Identify which cell holds the provided text, then report its (x, y) central coordinate. 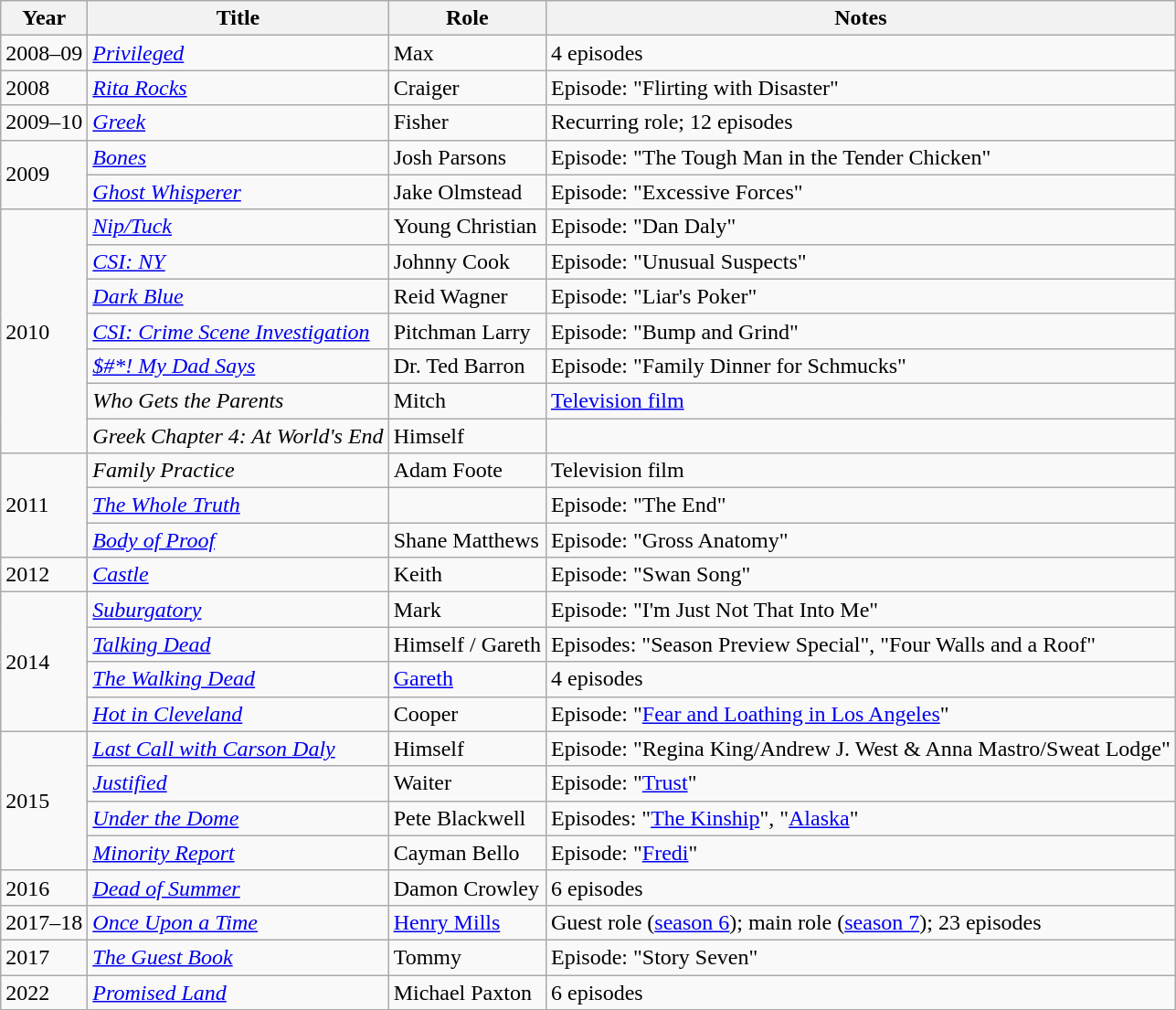
2009 (44, 175)
2010 (44, 331)
Greek (238, 122)
Hot in Cleveland (238, 714)
Damon Crowley (467, 888)
Tommy (467, 957)
Episodes: "The Kinship", "Alaska" (861, 818)
The Guest Book (238, 957)
Episode: "Dan Daly" (861, 227)
Episode: "Regina King/Andrew J. West & Anna Mastro/Sweat Lodge" (861, 749)
2008 (44, 88)
Who Gets the Parents (238, 400)
2022 (44, 992)
Episode: "Swan Song" (861, 575)
Michael Paxton (467, 992)
Episode: "Gross Anatomy" (861, 540)
Craiger (467, 88)
Dark Blue (238, 296)
Fisher (467, 122)
Episode: "Fear and Loathing in Los Angeles" (861, 714)
Himself / Gareth (467, 644)
2017–18 (44, 922)
Castle (238, 575)
Recurring role; 12 episodes (861, 122)
CSI: NY (238, 261)
Pitchman Larry (467, 331)
Episodes: "Season Preview Special", "Four Walls and a Roof" (861, 644)
2008–09 (44, 53)
Episode: "Story Seven" (861, 957)
Episode: "Unusual Suspects" (861, 261)
Episode: "Family Dinner for Schmucks" (861, 366)
Reid Wagner (467, 296)
Title (238, 18)
Young Christian (467, 227)
Waiter (467, 783)
Episode: "Liar's Poker" (861, 296)
2016 (44, 888)
Ghost Whisperer (238, 192)
Dr. Ted Barron (467, 366)
Cayman Bello (467, 853)
Episode: "Bump and Grind" (861, 331)
$#*! My Dad Says (238, 366)
Year (44, 18)
Adam Foote (467, 471)
Talking Dead (238, 644)
Max (467, 53)
2009–10 (44, 122)
Keith (467, 575)
2015 (44, 801)
Episode: "The Tough Man in the Tender Chicken" (861, 157)
Under the Dome (238, 818)
Mitch (467, 400)
Promised Land (238, 992)
Mark (467, 610)
Once Upon a Time (238, 922)
Episode: "Trust" (861, 783)
Episode: "Excessive Forces" (861, 192)
Episode: "The End" (861, 505)
Last Call with Carson Daly (238, 749)
CSI: Crime Scene Investigation (238, 331)
The Walking Dead (238, 679)
2017 (44, 957)
Jake Olmstead (467, 192)
Minority Report (238, 853)
Gareth (467, 679)
Bones (238, 157)
Greek Chapter 4: At World's End (238, 436)
Johnny Cook (467, 261)
Rita Rocks (238, 88)
2014 (44, 662)
The Whole Truth (238, 505)
Episode: "I'm Just Not That Into Me" (861, 610)
2011 (44, 505)
Notes (861, 18)
Family Practice (238, 471)
2012 (44, 575)
Cooper (467, 714)
Pete Blackwell (467, 818)
Justified (238, 783)
Guest role (season 6); main role (season 7); 23 episodes (861, 922)
Body of Proof (238, 540)
Suburgatory (238, 610)
Nip/Tuck (238, 227)
Role (467, 18)
Privileged (238, 53)
Josh Parsons (467, 157)
Shane Matthews (467, 540)
Henry Mills (467, 922)
Dead of Summer (238, 888)
Episode: "Fredi" (861, 853)
Episode: "Flirting with Disaster" (861, 88)
